Identify which cell holds the provided text, then report its (X, Y) central coordinate. 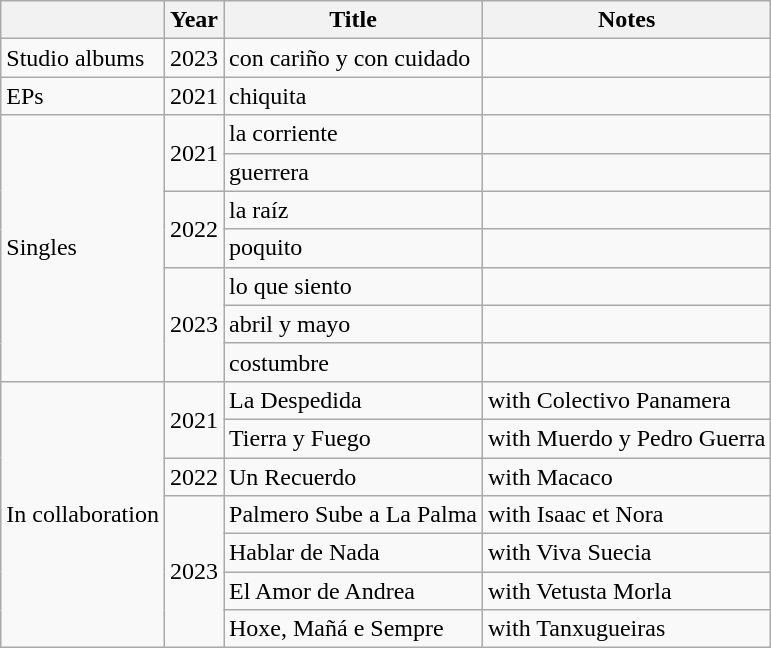
Palmero Sube a La Palma (354, 515)
with Viva Suecia (627, 553)
lo que siento (354, 286)
with Colectivo Panamera (627, 400)
Title (354, 20)
Hablar de Nada (354, 553)
Hoxe, Mañá e Sempre (354, 629)
El Amor de Andrea (354, 591)
with Tanxugueiras (627, 629)
chiquita (354, 96)
la corriente (354, 134)
la raíz (354, 210)
Notes (627, 20)
guerrera (354, 172)
In collaboration (83, 514)
EPs (83, 96)
Year (194, 20)
with Vetusta Morla (627, 591)
poquito (354, 248)
con cariño y con cuidado (354, 58)
Singles (83, 248)
with Isaac et Nora (627, 515)
costumbre (354, 362)
Tierra y Fuego (354, 438)
Un Recuerdo (354, 477)
abril y mayo (354, 324)
Studio albums (83, 58)
with Muerdo y Pedro Guerra (627, 438)
with Macaco (627, 477)
La Despedida (354, 400)
